Return [x, y] of the center of cell containing provided text 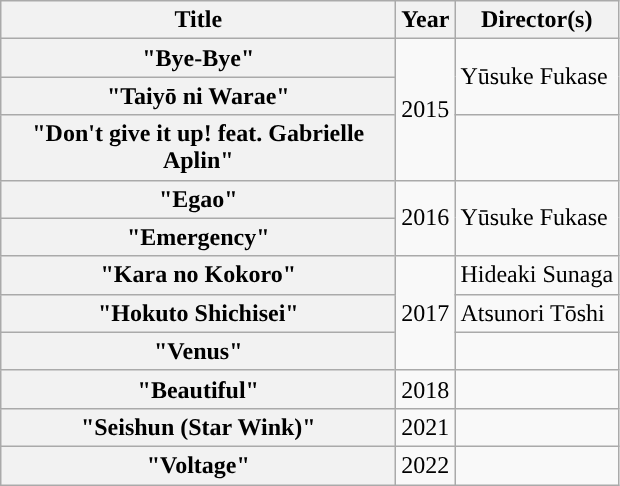
Title [198, 20]
Director(s) [537, 20]
"Beautiful" [198, 389]
2021 [426, 427]
2016 [426, 218]
2022 [426, 465]
"Seishun (Star Wink)" [198, 427]
"Kara no Kokoro" [198, 275]
"Taiyō ni Warae" [198, 96]
"Hokuto Shichisei" [198, 313]
Year [426, 20]
2018 [426, 389]
Hideaki Sunaga [537, 275]
"Venus" [198, 351]
Atsunori Tōshi [537, 313]
2017 [426, 313]
"Egao" [198, 199]
2015 [426, 110]
"Don't give it up! feat. Gabrielle Aplin" [198, 148]
"Emergency" [198, 237]
"Voltage" [198, 465]
"Bye-Bye" [198, 58]
